Search for the cell housing the specified text and yield its [X, Y] center coordinate. 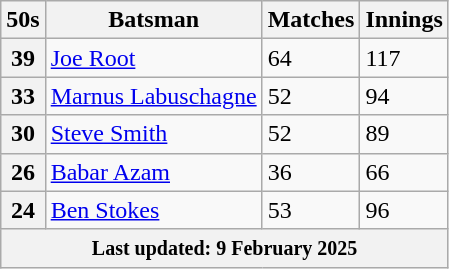
Last updated: 9 February 2025 [225, 248]
Steve Smith [154, 134]
Marnus Labuschagne [154, 96]
Batsman [154, 20]
Joe Root [154, 58]
50s [23, 20]
64 [311, 58]
Ben Stokes [154, 210]
96 [404, 210]
Babar Azam [154, 172]
30 [23, 134]
26 [23, 172]
89 [404, 134]
53 [311, 210]
24 [23, 210]
Innings [404, 20]
94 [404, 96]
Matches [311, 20]
117 [404, 58]
66 [404, 172]
39 [23, 58]
33 [23, 96]
36 [311, 172]
